Find where the given text appears and provide that cell's center as (x, y) coordinate. 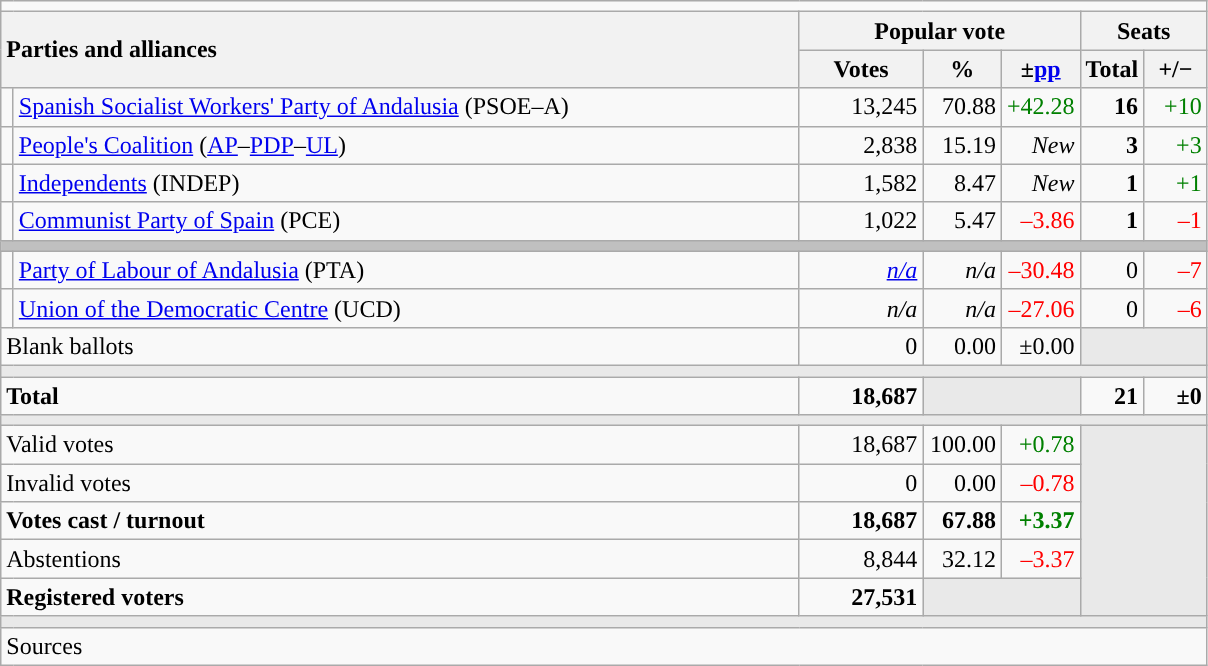
Registered voters (400, 597)
Votes (861, 69)
16 (1112, 107)
+42.28 (1040, 107)
–1 (1176, 221)
8.47 (962, 183)
32.12 (962, 559)
+3.37 (1040, 521)
±pp (1040, 69)
1,022 (861, 221)
+1 (1176, 183)
Communist Party of Spain (PCE) (406, 221)
–0.78 (1040, 483)
Parties and alliances (400, 50)
–6 (1176, 308)
3 (1112, 145)
+0.78 (1040, 445)
70.88 (962, 107)
Abstentions (400, 559)
Popular vote (940, 31)
Spanish Socialist Workers' Party of Andalusia (PSOE–A) (406, 107)
–3.37 (1040, 559)
Blank ballots (400, 346)
+10 (1176, 107)
8,844 (861, 559)
Party of Labour of Andalusia (PTA) (406, 270)
Union of the Democratic Centre (UCD) (406, 308)
15.19 (962, 145)
–7 (1176, 270)
Independents (INDEP) (406, 183)
People's Coalition (AP–PDP–UL) (406, 145)
100.00 (962, 445)
+3 (1176, 145)
Votes cast / turnout (400, 521)
27,531 (861, 597)
Valid votes (400, 445)
–3.86 (1040, 221)
5.47 (962, 221)
–30.48 (1040, 270)
21 (1112, 395)
Sources (604, 646)
±0 (1176, 395)
–27.06 (1040, 308)
±0.00 (1040, 346)
% (962, 69)
Seats (1144, 31)
1,582 (861, 183)
13,245 (861, 107)
Invalid votes (400, 483)
67.88 (962, 521)
2,838 (861, 145)
+/− (1176, 69)
